Output the (X, Y) coordinate of the center of the cell containing the given text.  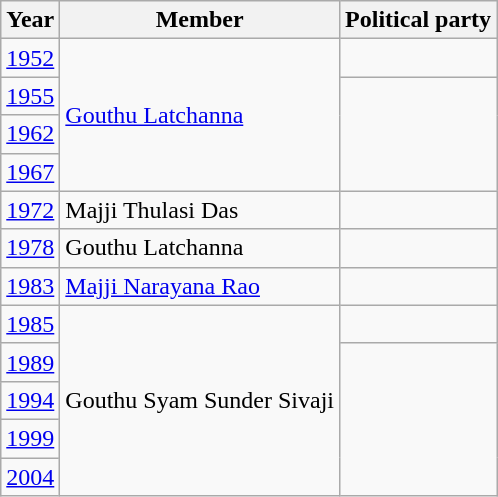
1999 (30, 438)
Gouthu Syam Sunder Sivaji (200, 400)
Political party (418, 20)
1955 (30, 96)
1972 (30, 210)
1989 (30, 362)
1983 (30, 286)
Majji Narayana Rao (200, 286)
1994 (30, 400)
2004 (30, 477)
Member (200, 20)
Year (30, 20)
1985 (30, 324)
1978 (30, 248)
1967 (30, 172)
1962 (30, 134)
Majji Thulasi Das (200, 210)
1952 (30, 58)
